Detect which cell encompasses the target text, then output its [x, y] center coordinate. 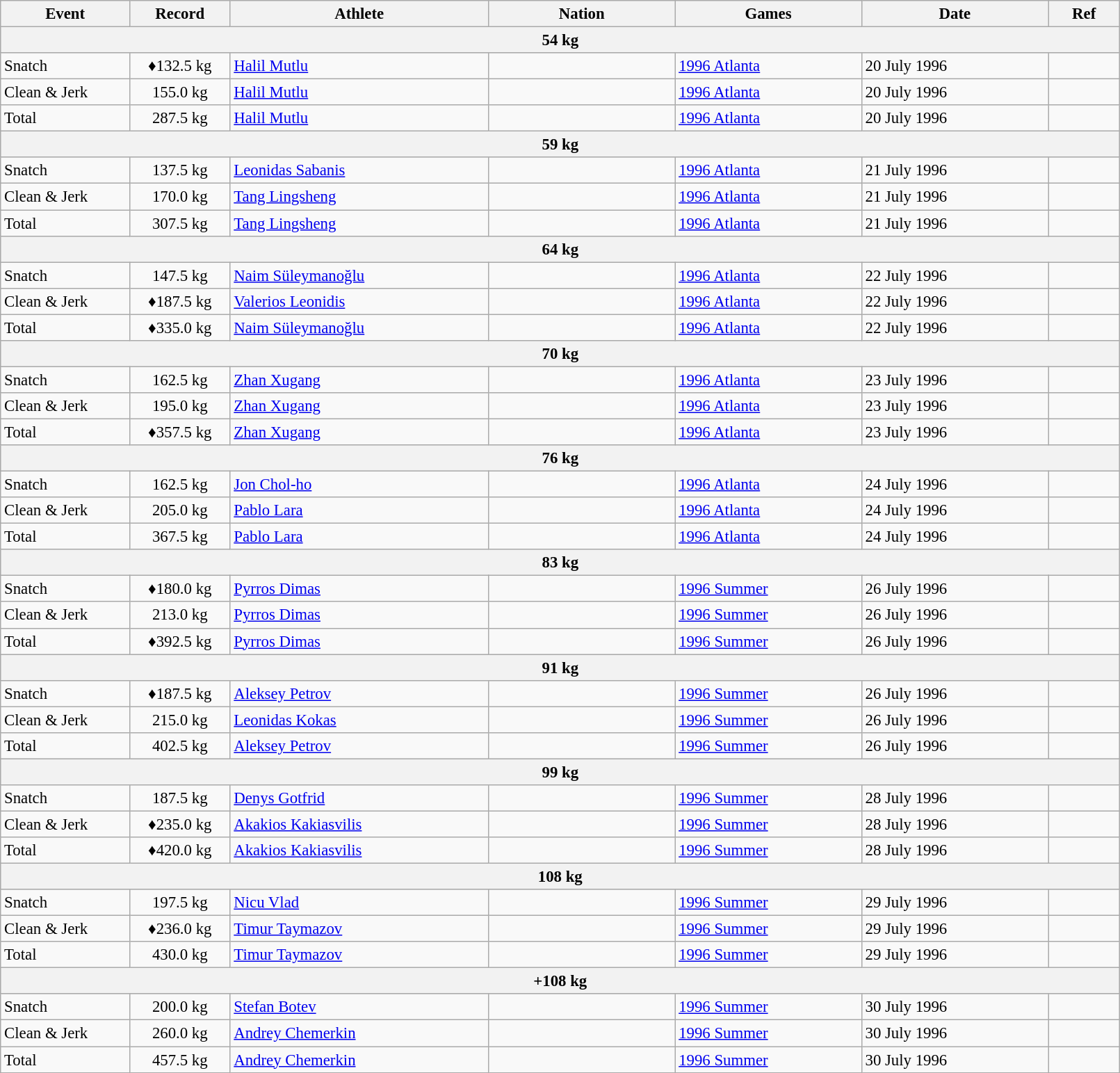
260.0 kg [180, 1033]
59 kg [560, 145]
♦357.5 kg [180, 432]
♦132.5 kg [180, 66]
70 kg [560, 354]
Denys Gotfrid [359, 798]
Leonidas Sabanis [359, 170]
Games [768, 14]
54 kg [560, 40]
♦335.0 kg [180, 328]
108 kg [560, 877]
457.5 kg [180, 1060]
367.5 kg [180, 537]
♦235.0 kg [180, 824]
76 kg [560, 458]
83 kg [560, 563]
Event [65, 14]
200.0 kg [180, 1008]
+108 kg [560, 981]
205.0 kg [180, 510]
Valerios Leonidis [359, 301]
Ref [1085, 14]
155.0 kg [180, 92]
Jon Chol-ho [359, 485]
Stefan Botev [359, 1008]
187.5 kg [180, 798]
402.5 kg [180, 746]
287.5 kg [180, 118]
213.0 kg [180, 615]
170.0 kg [180, 197]
215.0 kg [180, 720]
♦420.0 kg [180, 850]
64 kg [560, 249]
Leonidas Kokas [359, 720]
Date [955, 14]
Record [180, 14]
91 kg [560, 668]
147.5 kg [180, 275]
430.0 kg [180, 955]
Athlete [359, 14]
195.0 kg [180, 406]
197.5 kg [180, 903]
99 kg [560, 772]
♦180.0 kg [180, 589]
Nicu Vlad [359, 903]
Nation [582, 14]
♦236.0 kg [180, 929]
307.5 kg [180, 223]
137.5 kg [180, 170]
♦392.5 kg [180, 641]
